Capture the cell that displays the provided text and extract its [X, Y] central coordinate. 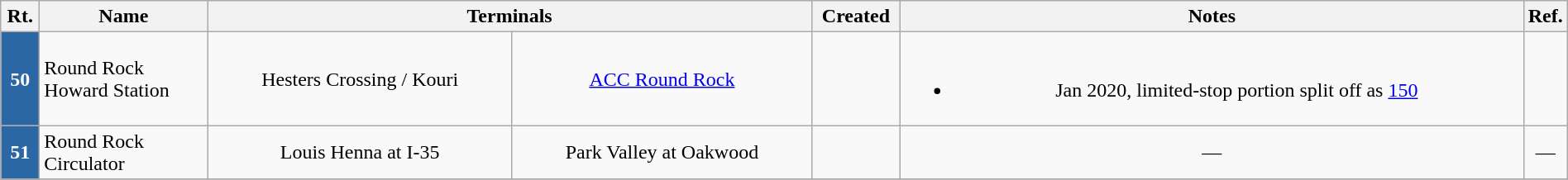
Round Rock Howard Station [124, 79]
Rt. [20, 17]
Hesters Crossing / Kouri [361, 79]
Created [855, 17]
51 [20, 152]
Park Valley at Oakwood [662, 152]
Terminals [509, 17]
Round Rock Circulator [124, 152]
ACC Round Rock [662, 79]
Ref. [1545, 17]
50 [20, 79]
Jan 2020, limited-stop portion split off as 150 [1212, 79]
Notes [1212, 17]
Name [124, 17]
Louis Henna at I-35 [361, 152]
